Locate the cell with the specified text and output its (x, y) center coordinate. 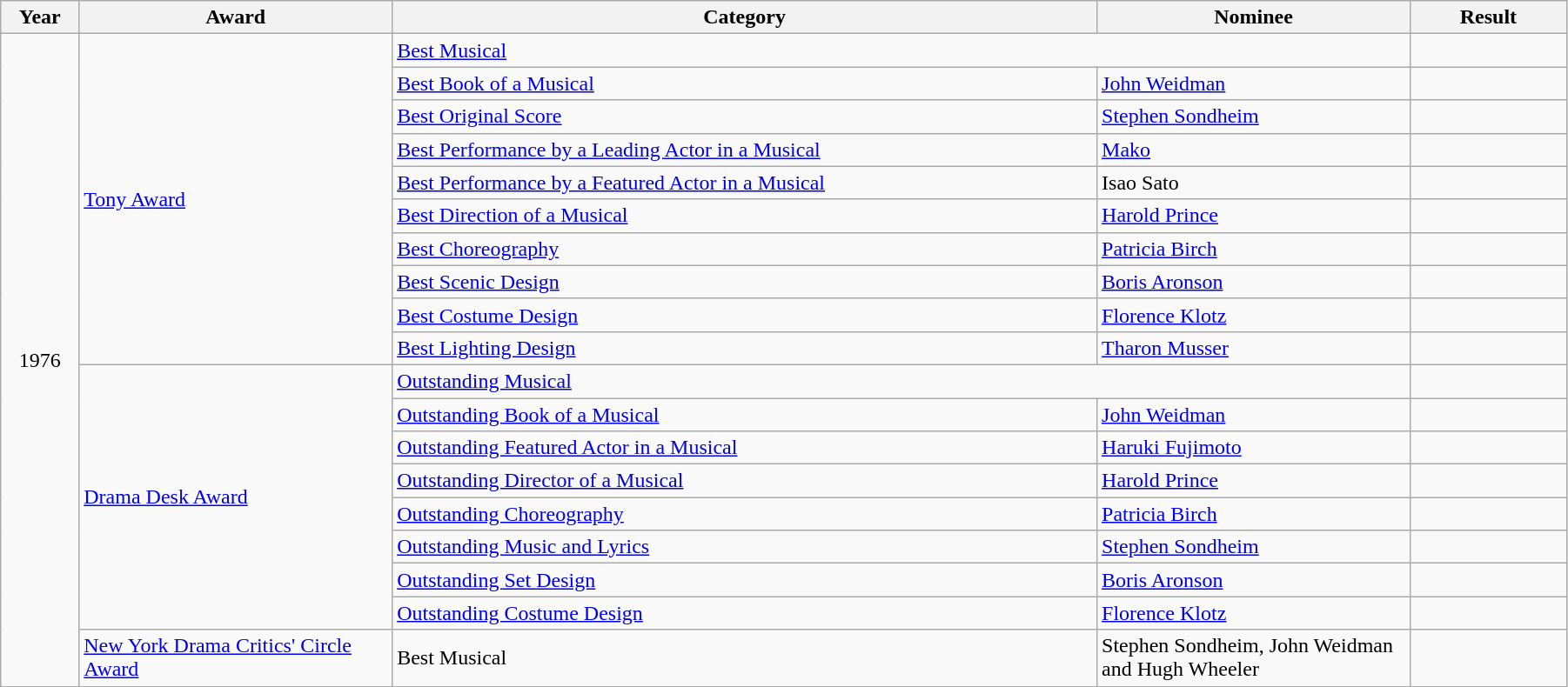
Nominee (1254, 17)
Best Costume Design (745, 315)
Stephen Sondheim, John Weidman and Hugh Wheeler (1254, 657)
Outstanding Musical (901, 381)
Best Book of a Musical (745, 83)
New York Drama Critics' Circle Award (236, 657)
Best Choreography (745, 249)
Best Performance by a Leading Actor in a Musical (745, 150)
Outstanding Music and Lyrics (745, 547)
Mako (1254, 150)
Tharon Musser (1254, 348)
Haruki Fujimoto (1254, 448)
Drama Desk Award (236, 497)
Best Lighting Design (745, 348)
Outstanding Choreography (745, 514)
Outstanding Book of a Musical (745, 415)
Award (236, 17)
Best Original Score (745, 117)
Year (40, 17)
Best Direction of a Musical (745, 216)
Best Performance by a Featured Actor in a Musical (745, 183)
Outstanding Director of a Musical (745, 481)
Best Scenic Design (745, 282)
Outstanding Costume Design (745, 613)
Tony Award (236, 200)
Category (745, 17)
Outstanding Set Design (745, 580)
Isao Sato (1254, 183)
1976 (40, 360)
Outstanding Featured Actor in a Musical (745, 448)
Result (1488, 17)
